Return (x, y) of the center of cell containing provided text 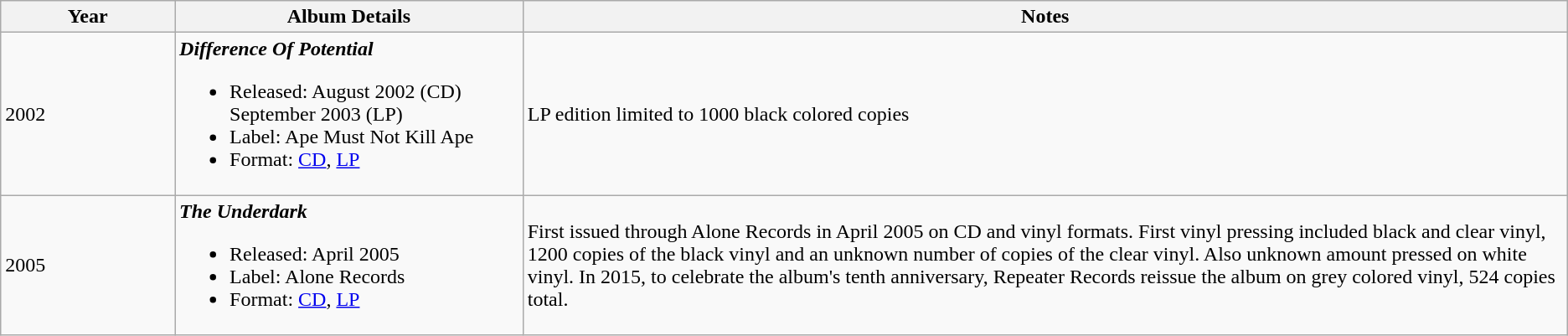
Year (88, 17)
LP edition limited to 1000 black colored copies (1045, 114)
2002 (88, 114)
Album Details (349, 17)
Difference Of PotentialReleased: August 2002 (CD) September 2003 (LP)Label: Ape Must Not Kill ApeFormat: CD, LP (349, 114)
The UnderdarkReleased: April 2005Label: Alone RecordsFormat: CD, LP (349, 265)
Notes (1045, 17)
2005 (88, 265)
